Find where the given text appears and provide that cell's center as [X, Y] coordinate. 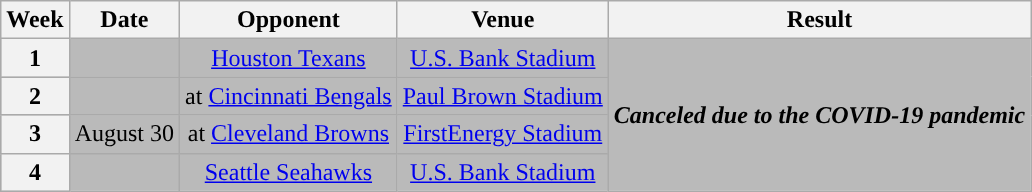
Date [124, 20]
4 [35, 172]
Houston Texans [289, 58]
Week [35, 20]
at Cincinnati Bengals [289, 96]
Result [819, 20]
Seattle Seahawks [289, 172]
Canceled due to the COVID-19 pandemic [819, 115]
2 [35, 96]
FirstEnergy Stadium [502, 134]
Opponent [289, 20]
August 30 [124, 134]
1 [35, 58]
Venue [502, 20]
3 [35, 134]
at Cleveland Browns [289, 134]
Paul Brown Stadium [502, 96]
